Return [x, y] of the center of cell containing provided text 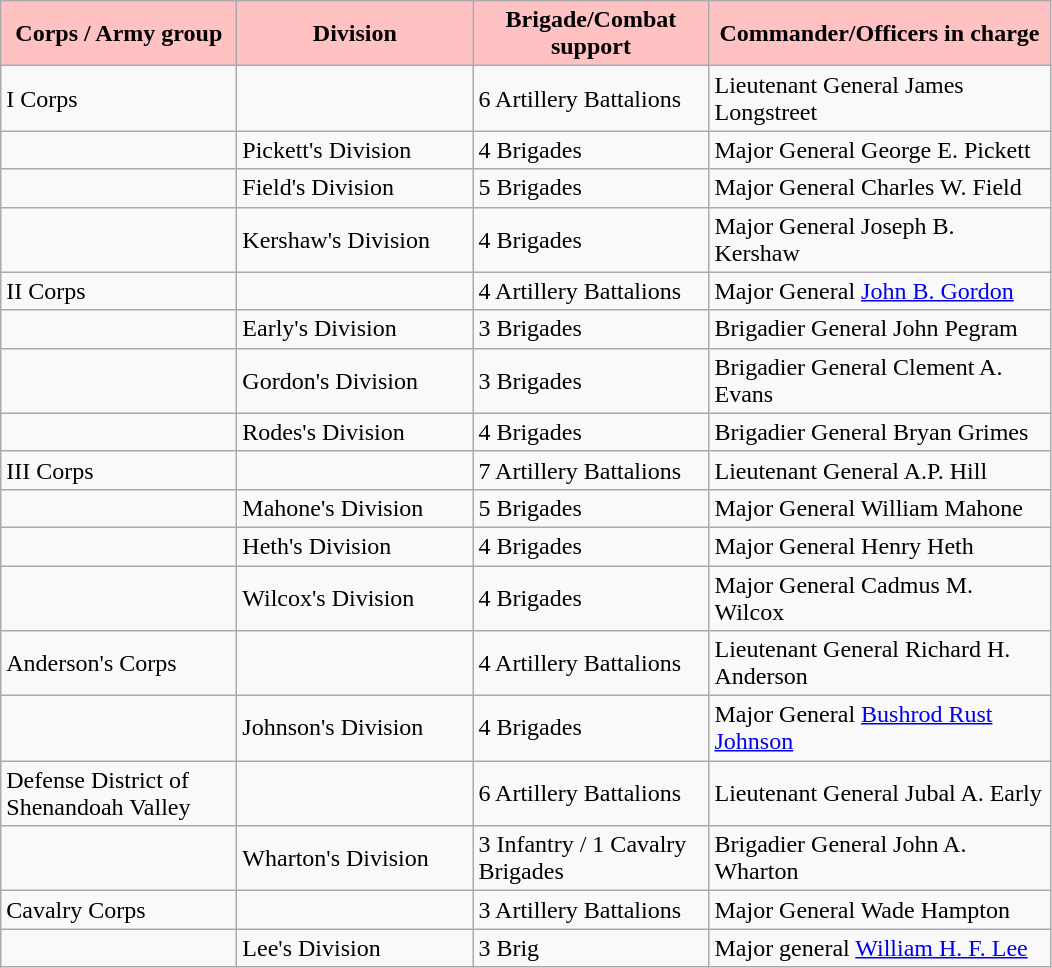
Major General Cadmus M. Wilcox [880, 598]
Lieutenant General Richard H. Anderson [880, 664]
III Corps [119, 470]
Brigadier General Clement A. Evans [880, 380]
Commander/Officers in charge [880, 34]
Lieutenant General James Longstreet [880, 98]
Mahone's Division [355, 508]
Brigadier General Bryan Grimes [880, 432]
I Corps [119, 98]
Kershaw's Division [355, 240]
Gordon's Division [355, 380]
Heth's Division [355, 546]
Lieutenant General Jubal A. Early [880, 794]
Corps / Army group [119, 34]
Brigadier General John Pegram [880, 329]
Lee's Division [355, 948]
Anderson's Corps [119, 664]
Wharton's Division [355, 858]
3 Infantry / 1 Cavalry Brigades [591, 858]
II Corps [119, 291]
Pickett's Division [355, 150]
Major General Wade Hampton [880, 910]
Major General Bushrod Rust Johnson [880, 728]
Major General Henry Heth [880, 546]
Major General Charles W. Field [880, 188]
Major General George E. Pickett [880, 150]
Field's Division [355, 188]
Major General William Mahone [880, 508]
Division [355, 34]
3 Artillery Battalions [591, 910]
Major General John B. Gordon [880, 291]
Brigadier General John A. Wharton [880, 858]
Defense District of Shenandoah Valley [119, 794]
Lieutenant General A.P. Hill [880, 470]
7 Artillery Battalions [591, 470]
Cavalry Corps [119, 910]
Johnson's Division [355, 728]
Rodes's Division [355, 432]
Early's Division [355, 329]
Major General Joseph B. Kershaw [880, 240]
Major general William H. F. Lee [880, 948]
3 Brig [591, 948]
Brigade/Combat support [591, 34]
Wilcox's Division [355, 598]
